Determine the (X, Y) coordinate at the center of the cell enclosing the given text.  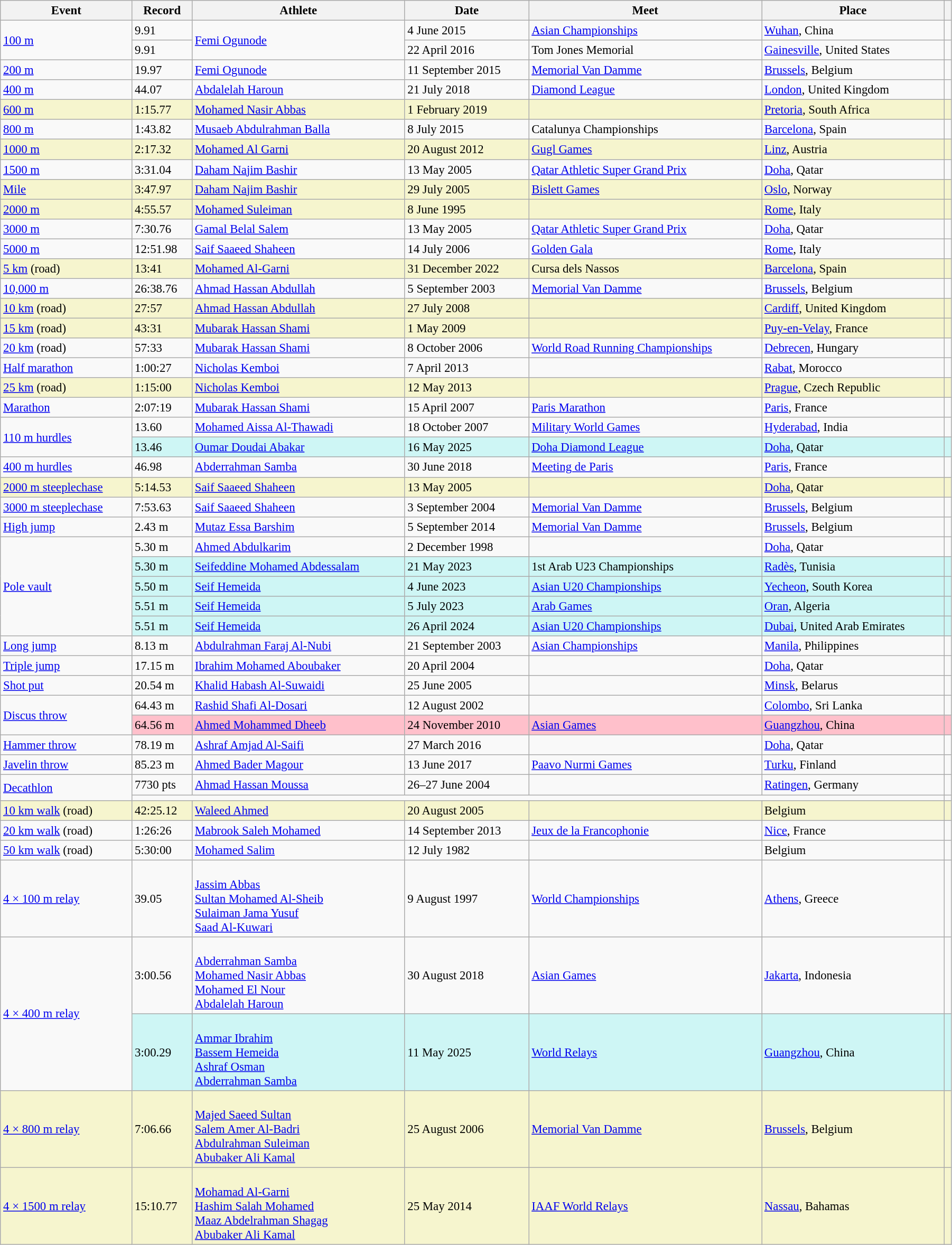
Diamond League (646, 90)
Abdalelah Haroun (299, 90)
3:00.56 (162, 976)
Event (67, 11)
Decathlon (67, 788)
85.23 m (162, 765)
1 February 2019 (467, 110)
26 April 2024 (467, 626)
5 km (road) (67, 269)
8 October 2006 (467, 348)
1:15.77 (162, 110)
Mohamed Salim (299, 850)
Rashid Shafi Al-Dosari (299, 706)
Musaeb Abdulrahman Balla (299, 129)
Javelin throw (67, 765)
20 April 2004 (467, 666)
Hammer throw (67, 745)
Ahmed Mohammed Dheeb (299, 725)
World Road Running Championships (646, 348)
5:30:00 (162, 850)
Mohamed Al-Garni (299, 269)
100 m (67, 40)
Triple jump (67, 666)
1:43.82 (162, 129)
27:57 (162, 308)
2.43 m (162, 527)
43:31 (162, 328)
1:15:00 (162, 388)
15:10.77 (162, 1206)
Cursa dels Nassos (646, 269)
17.15 m (162, 666)
Military World Games (646, 427)
Ahmad Hassan Moussa (299, 785)
Long jump (67, 646)
3000 m (67, 229)
13:41 (162, 269)
30 June 2018 (467, 467)
Seifeddine Mohamed Abdessalam (299, 567)
24 November 2010 (467, 725)
26:38.76 (162, 288)
20 km walk (road) (67, 830)
5000 m (67, 249)
4 × 400 m relay (67, 1014)
15 April 2007 (467, 408)
7730 pts (162, 785)
Shot put (67, 686)
Date (467, 11)
12 August 2002 (467, 706)
7 April 2013 (467, 368)
5 July 2023 (467, 606)
1:00:27 (162, 368)
25 May 2014 (467, 1206)
5 September 2003 (467, 288)
Abderrahman SambaMohamed Nasir AbbasMohamed El NourAbdalelah Haroun (299, 976)
Golden Gala (646, 249)
Mohamed Aissa Al-Thawadi (299, 427)
4 × 100 m relay (67, 898)
Ratingen, Germany (853, 785)
Linz, Austria (853, 149)
3 September 2004 (467, 507)
5.50 m (162, 586)
2:07:19 (162, 408)
39.05 (162, 898)
Paavo Nurmi Games (646, 765)
64.43 m (162, 706)
5:14.53 (162, 487)
15 km (road) (67, 328)
30 August 2018 (467, 976)
Athlete (299, 11)
Pretoria, South Africa (853, 110)
High jump (67, 527)
Jeux de la Francophonie (646, 830)
14 July 2006 (467, 249)
2000 m (67, 209)
Debrecen, Hungary (853, 348)
Meeting de Paris (646, 467)
4 June 2023 (467, 586)
25 km (road) (67, 388)
13 June 2017 (467, 765)
Athens, Greece (853, 898)
Arab Games (646, 606)
21 May 2023 (467, 567)
8 July 2015 (467, 129)
Rabat, Morocco (853, 368)
World Relays (646, 1052)
110 m hurdles (67, 437)
Khalid Habash Al-Suwaidi (299, 686)
2:17.32 (162, 149)
Gugl Games (646, 149)
Mile (67, 189)
Wuhan, China (853, 31)
18 October 2007 (467, 427)
20.54 m (162, 686)
World Championships (646, 898)
12:51.98 (162, 249)
Turku, Finland (853, 765)
12 May 2013 (467, 388)
7:30.76 (162, 229)
1 May 2009 (467, 328)
600 m (67, 110)
20 August 2005 (467, 810)
14 September 2013 (467, 830)
Gamal Belal Salem (299, 229)
Discus throw (67, 715)
Ibrahim Mohamed Aboubaker (299, 666)
Oran, Algeria (853, 606)
1st Arab U23 Championships (646, 567)
Puy-en-Velay, France (853, 328)
20 km (road) (67, 348)
21 September 2003 (467, 646)
Ashraf Amjad Al-Saifi (299, 745)
2000 m steeplechase (67, 487)
31 December 2022 (467, 269)
50 km walk (road) (67, 850)
16 May 2025 (467, 447)
Abderrahman Samba (299, 467)
Waleed Ahmed (299, 810)
400 m hurdles (67, 467)
Nice, France (853, 830)
3:00.29 (162, 1052)
Bislett Games (646, 189)
12 July 1982 (467, 850)
78.19 m (162, 745)
Minsk, Belarus (853, 686)
Oumar Doudai Abakar (299, 447)
Mohamed Al Garni (299, 149)
Mutaz Essa Barshim (299, 527)
Prague, Czech Republic (853, 388)
Ammar IbrahimBassem HemeidaAshraf OsmanAbderrahman Samba (299, 1052)
Tom Jones Memorial (646, 50)
27 July 2008 (467, 308)
Mohamed Suleiman (299, 209)
64.56 m (162, 725)
3:47.97 (162, 189)
4:55.57 (162, 209)
Yecheon, South Korea (853, 586)
8 June 1995 (467, 209)
21 July 2018 (467, 90)
Half marathon (67, 368)
4 June 2015 (467, 31)
400 m (67, 90)
4 × 1500 m relay (67, 1206)
29 July 2005 (467, 189)
Jassim AbbasSultan Mohamed Al-SheibSulaiman Jama YusufSaad Al-Kuwari (299, 898)
Record (162, 11)
7:53.63 (162, 507)
25 August 2006 (467, 1129)
Majed Saeed SultanSalem Amer Al-BadriAbdulrahman SuleimanAbubaker Ali Kamal (299, 1129)
Oslo, Norway (853, 189)
42:25.12 (162, 810)
2 December 1998 (467, 547)
Mohamed Nasir Abbas (299, 110)
27 March 2016 (467, 745)
Radès, Tunisia (853, 567)
Cardiff, United Kingdom (853, 308)
8.13 m (162, 646)
11 May 2025 (467, 1052)
46.98 (162, 467)
57:33 (162, 348)
13.60 (162, 427)
Paris Marathon (646, 408)
4 × 800 m relay (67, 1129)
Place (853, 11)
10 km (road) (67, 308)
Hyderabad, India (853, 427)
10,000 m (67, 288)
25 June 2005 (467, 686)
Mohamad Al-GarniHashim Salah MohamedMaaz Abdelrahman ShagagAbubaker Ali Kamal (299, 1206)
Dubai, United Arab Emirates (853, 626)
26–27 June 2004 (467, 785)
Abdulrahman Faraj Al-Nubi (299, 646)
22 April 2016 (467, 50)
Mabrook Saleh Mohamed (299, 830)
3:31.04 (162, 170)
Pole vault (67, 586)
11 September 2015 (467, 70)
1:26:26 (162, 830)
1500 m (67, 170)
7:06.66 (162, 1129)
Ahmed Bader Magour (299, 765)
Jakarta, Indonesia (853, 976)
Catalunya Championships (646, 129)
800 m (67, 129)
IAAF World Relays (646, 1206)
19.97 (162, 70)
13.46 (162, 447)
20 August 2012 (467, 149)
Gainesville, United States (853, 50)
Ahmed Abdulkarim (299, 547)
9 August 1997 (467, 898)
London, United Kingdom (853, 90)
5 September 2014 (467, 527)
Meet (646, 11)
1000 m (67, 149)
10 km walk (road) (67, 810)
Nassau, Bahamas (853, 1206)
3000 m steeplechase (67, 507)
Colombo, Sri Lanka (853, 706)
Doha Diamond League (646, 447)
200 m (67, 70)
Marathon (67, 408)
Manila, Philippines (853, 646)
44.07 (162, 90)
